Scan for the cell matching the given text and deliver its [x, y] coordinate at center. 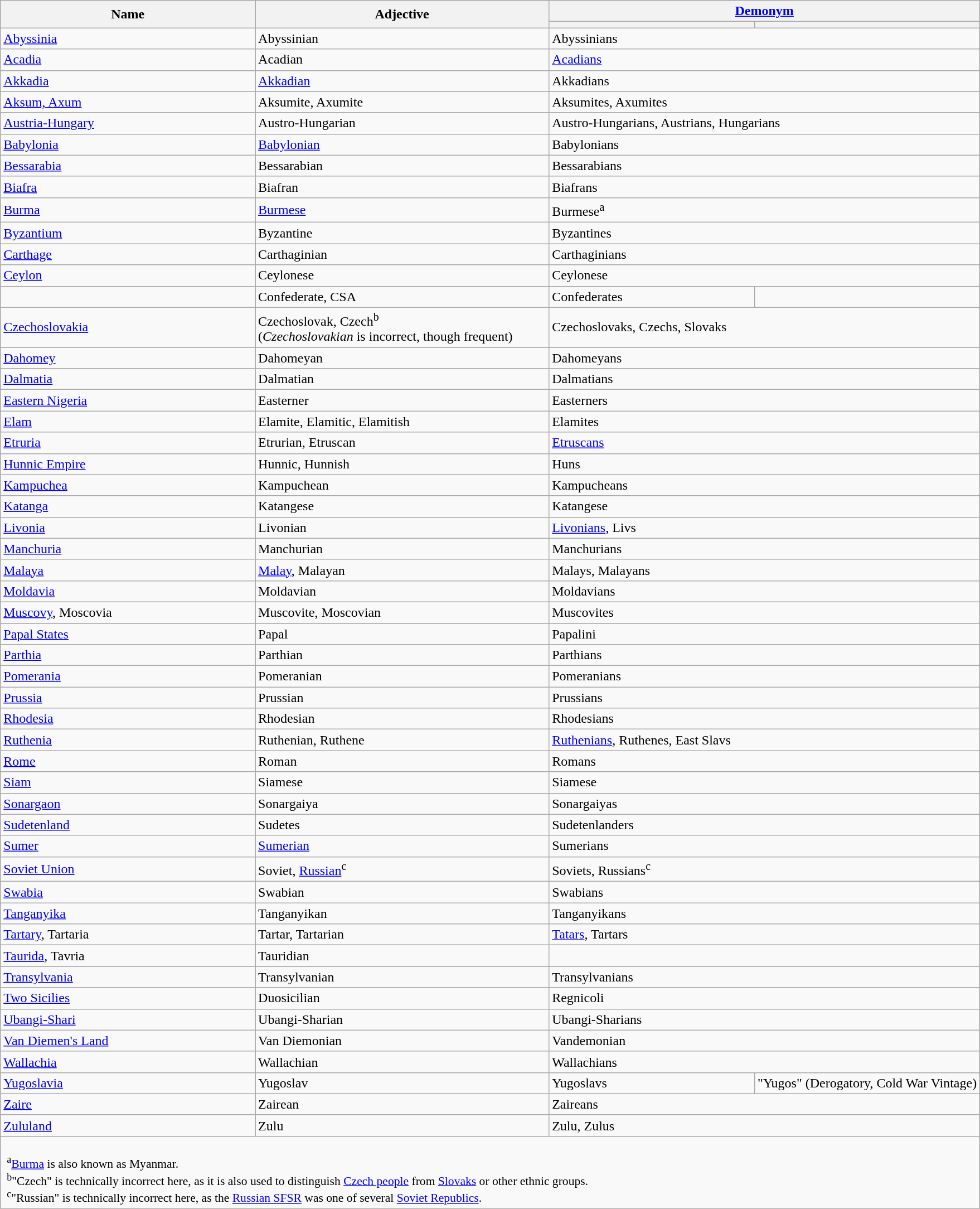
Burmesea [765, 210]
Sudetes [402, 825]
Zairean [402, 1104]
Regnicoli [765, 998]
Dalmatian [402, 379]
Swabians [765, 892]
Tatars, Tartars [765, 935]
Soviet, Russianc [402, 869]
Adjective [402, 14]
Rhodesia [128, 719]
Prussians [765, 698]
Vandemonian [765, 1041]
Manchuria [128, 549]
Van Diemonian [402, 1041]
Dahomeyan [402, 358]
Sumerian [402, 846]
Prussian [402, 698]
Bessarabians [765, 166]
Czechoslovaks, Czechs, Slovaks [765, 327]
Easterner [402, 400]
Carthaginians [765, 254]
Akkadians [765, 81]
Moldavians [765, 591]
Prussia [128, 698]
Parthians [765, 655]
Wallachians [765, 1062]
Byzantium [128, 233]
Ruthenians, Ruthenes, East Slavs [765, 740]
Livonians, Livs [765, 528]
Livonia [128, 528]
Rhodesians [765, 719]
Roman [402, 761]
Tartar, Tartarian [402, 935]
Sonargaon [128, 804]
Katanga [128, 506]
Malay, Malayan [402, 570]
Duosicilian [402, 998]
Hunnic Empire [128, 464]
Kampuchea [128, 485]
Aksumite, Axumite [402, 102]
Soviet Union [128, 869]
Eastern Nigeria [128, 400]
Abyssinia [128, 38]
Siam [128, 782]
Elamite, Elamitic, Elamitish [402, 422]
Etruscans [765, 443]
Aksumites, Axumites [765, 102]
Rome [128, 761]
Two Sicilies [128, 998]
Acadian [402, 60]
Akkadian [402, 81]
Tanganyika [128, 913]
Yugoslav [402, 1083]
Tauridian [402, 956]
Byzantines [765, 233]
Sudetenlanders [765, 825]
Tanganyikan [402, 913]
Papalini [765, 634]
Sumerians [765, 846]
Dalmatia [128, 379]
Pomeranian [402, 676]
Bessarabian [402, 166]
Acadia [128, 60]
Etrurian, Etruscan [402, 443]
Ubangi-Shari [128, 1019]
Tartary, Tartaria [128, 935]
Sumer [128, 846]
Confederates [652, 297]
Biafran [402, 187]
Tanganyikans [765, 913]
Manchurian [402, 549]
Zaire [128, 1104]
Manchurians [765, 549]
Rhodesian [402, 719]
Muscovite, Moscovian [402, 612]
Ruthenia [128, 740]
Ubangi-Sharian [402, 1019]
Akkadia [128, 81]
Babylonia [128, 144]
Etruria [128, 443]
Abyssinian [402, 38]
Moldavian [402, 591]
Carthage [128, 254]
Name [128, 14]
Ceylon [128, 275]
Sudetenland [128, 825]
Swabian [402, 892]
Romans [765, 761]
Zulu [402, 1125]
Austria-Hungary [128, 123]
Sonargaiya [402, 804]
Dahomey [128, 358]
Bessarabia [128, 166]
Ubangi-Sharians [765, 1019]
Czechoslovakia [128, 327]
Muscovites [765, 612]
Parthian [402, 655]
Kampuchean [402, 485]
Biafra [128, 187]
Biafrans [765, 187]
Soviets, Russiansc [765, 869]
Burma [128, 210]
"Yugos" (Derogatory, Cold War Vintage) [867, 1083]
Swabia [128, 892]
Abyssinians [765, 38]
Carthaginian [402, 254]
Burmese [402, 210]
Austro-Hungarians, Austrians, Hungarians [765, 123]
Livonian [402, 528]
Zaireans [765, 1104]
Hunnic, Hunnish [402, 464]
Malaya [128, 570]
Kampucheans [765, 485]
Zulu, Zulus [765, 1125]
Papal [402, 634]
Parthia [128, 655]
Austro-Hungarian [402, 123]
Huns [765, 464]
Muscovy, Moscovia [128, 612]
Sonargaiyas [765, 804]
Babylonians [765, 144]
Taurida, Tavria [128, 956]
Acadians [765, 60]
Yugoslavia [128, 1083]
Aksum, Axum [128, 102]
Elam [128, 422]
Zululand [128, 1125]
Pomerania [128, 676]
Dalmatians [765, 379]
Elamites [765, 422]
Transylvanian [402, 977]
Van Diemen's Land [128, 1041]
Wallachian [402, 1062]
Dahomeyans [765, 358]
Demonym [765, 11]
Papal States [128, 634]
Byzantine [402, 233]
Pomeranians [765, 676]
Czechoslovak, Czechb(Czechoslovakian is incorrect, though frequent) [402, 327]
Malays, Malayans [765, 570]
Wallachia [128, 1062]
Moldavia [128, 591]
Transylvania [128, 977]
Easterners [765, 400]
Transylvanians [765, 977]
Babylonian [402, 144]
Ruthenian, Ruthene [402, 740]
Confederate, CSA [402, 297]
Yugoslavs [652, 1083]
